Return the [X, Y] coordinate for the center point of the cell that contains the specified text.  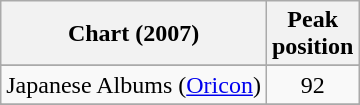
Japanese Albums (Oricon) [134, 85]
92 [312, 85]
Chart (2007) [134, 34]
Peakposition [312, 34]
